Identify which cell holds the provided text, then report its [X, Y] central coordinate. 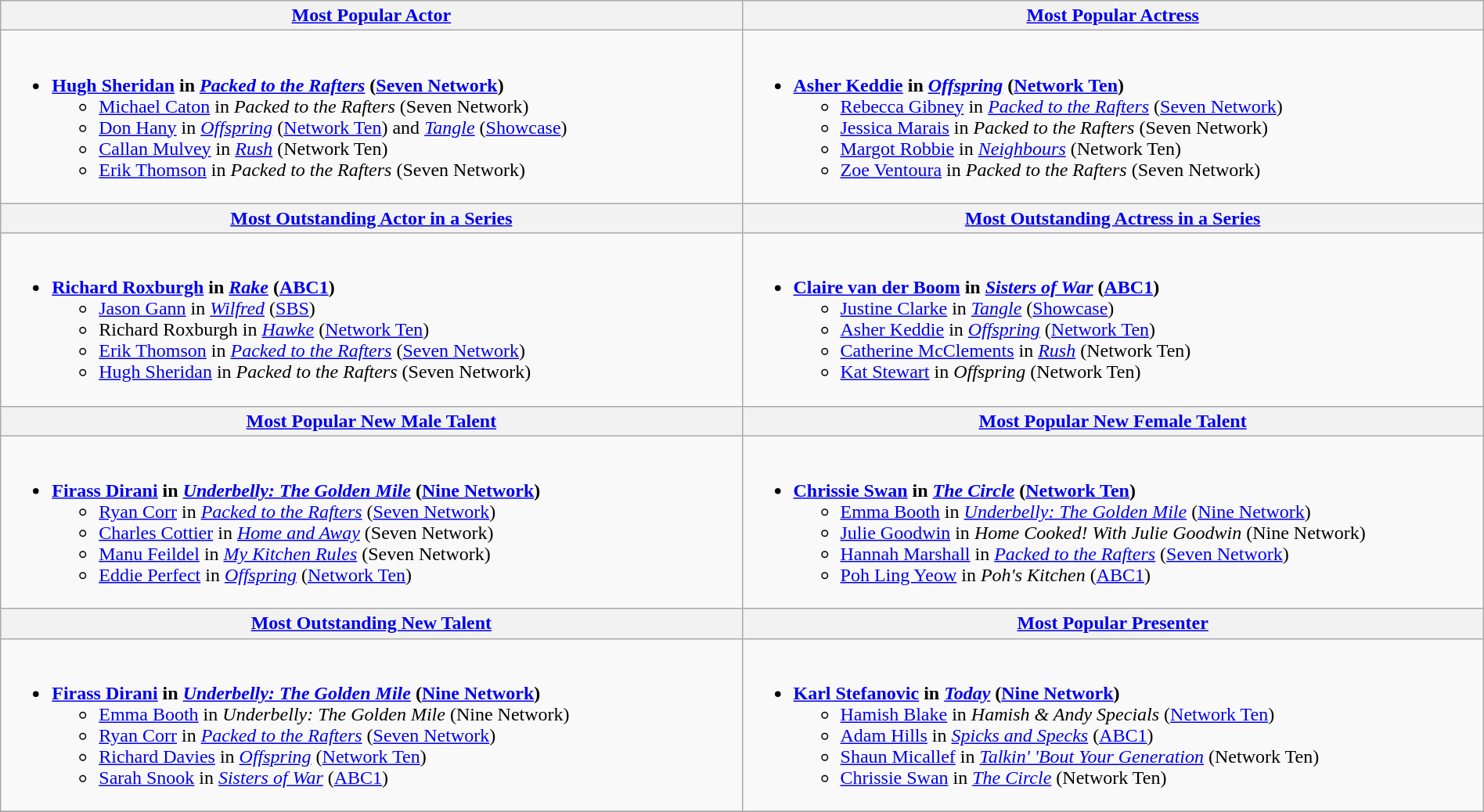
Most Popular Presenter [1113, 623]
Most Outstanding New Talent [371, 623]
Most Outstanding Actress in a Series [1113, 218]
Most Outstanding Actor in a Series [371, 218]
Most Popular Actress [1113, 16]
Most Popular Actor [371, 16]
Most Popular New Female Talent [1113, 421]
Most Popular New Male Talent [371, 421]
